Identify which cell holds the provided text, then report its [x, y] central coordinate. 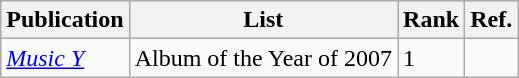
Rank [432, 20]
List [263, 20]
1 [432, 58]
Publication [65, 20]
Ref. [492, 20]
Album of the Year of 2007 [263, 58]
Music Y [65, 58]
